Extract the [x, y] coordinate from the center of the cell holding the provided text.  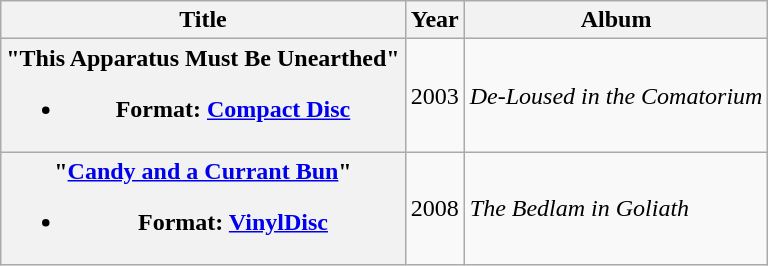
"This Apparatus Must Be Unearthed"Format: Compact Disc [203, 96]
The Bedlam in Goliath [616, 208]
Year [434, 20]
Album [616, 20]
Title [203, 20]
2008 [434, 208]
2003 [434, 96]
"Candy and a Currant Bun"Format: VinylDisc [203, 208]
De-Loused in the Comatorium [616, 96]
